Capture the cell that displays the provided text and extract its [x, y] central coordinate. 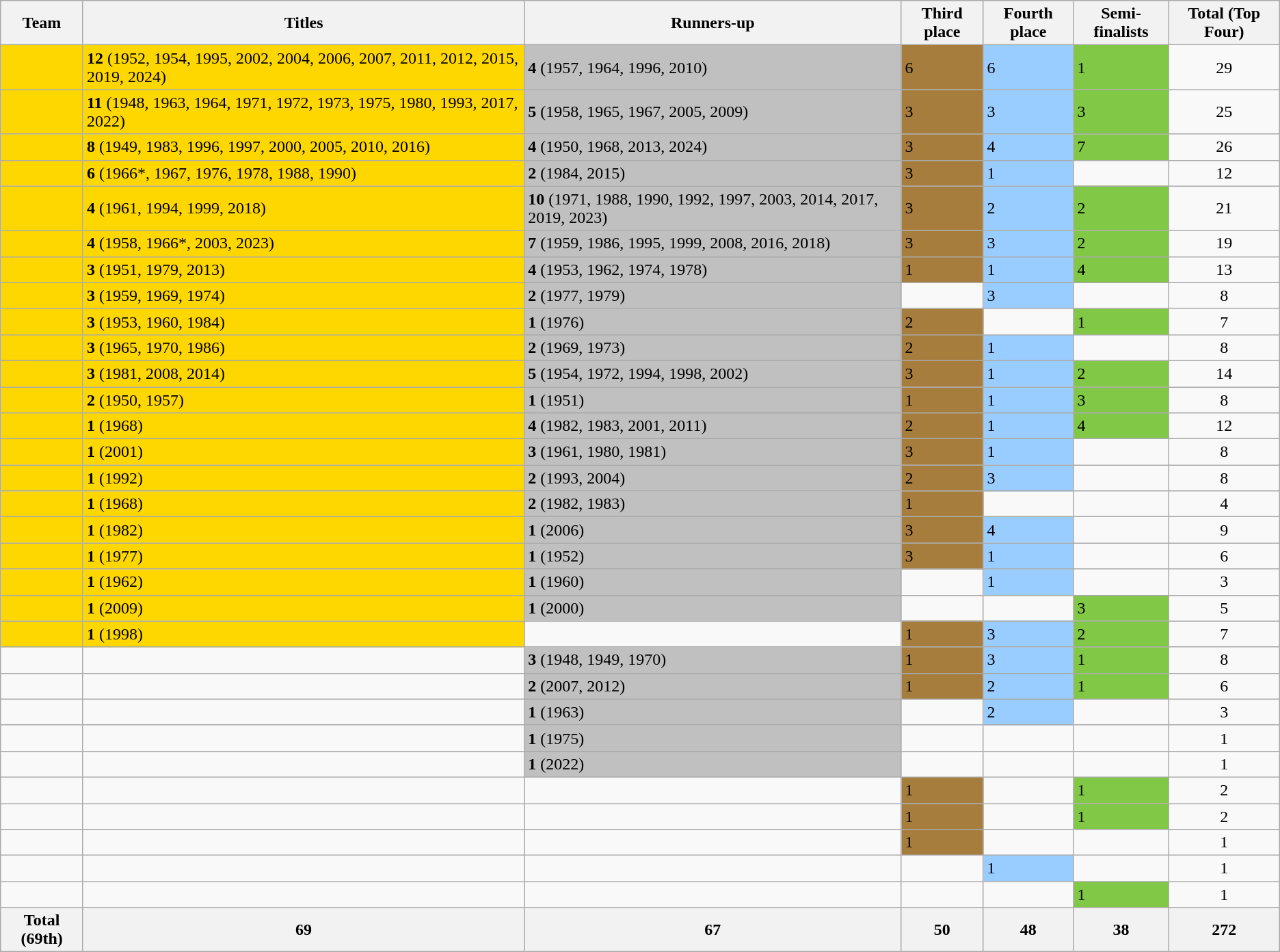
4 (1953, 1962, 1974, 1978) [712, 269]
Third place [942, 23]
2 (1969, 1973) [712, 347]
1 (1951) [712, 400]
21 [1224, 208]
10 (1971, 1988, 1990, 1992, 1997, 2003, 2014, 2017, 2019, 2023) [712, 208]
3 (1948, 1949, 1970) [712, 660]
67 [712, 930]
3 (1961, 1980, 1981) [712, 452]
1 (1962) [304, 582]
48 [1028, 930]
3 (1981, 2008, 2014) [304, 373]
19 [1224, 243]
1 (1998) [304, 634]
2 (1950, 1957) [304, 400]
Runners-up [712, 23]
13 [1224, 269]
Total (Top Four) [1224, 23]
5 (1954, 1972, 1994, 1998, 2002) [712, 373]
14 [1224, 373]
4 (1961, 1994, 1999, 2018) [304, 208]
4 (1957, 1964, 1996, 2010) [712, 67]
29 [1224, 67]
2 (1993, 2004) [712, 478]
Team [42, 23]
7 (1959, 1986, 1995, 1999, 2008, 2016, 2018) [712, 243]
9 [1224, 530]
1 (1976) [712, 321]
1 (2022) [712, 764]
1 (1975) [712, 738]
1 (1960) [712, 582]
1 (2009) [304, 608]
1 (1952) [712, 556]
Fourth place [1028, 23]
50 [942, 930]
5 [1224, 608]
4 (1950, 1968, 2013, 2024) [712, 147]
38 [1121, 930]
25 [1224, 112]
1 (1963) [712, 712]
Total (69th) [42, 930]
3 (1951, 1979, 2013) [304, 269]
1 (2000) [712, 608]
1 (1982) [304, 530]
11 (1948, 1963, 1964, 1971, 1972, 1973, 1975, 1980, 1993, 2017, 2022) [304, 112]
3 (1953, 1960, 1984) [304, 321]
2 (1982, 1983) [712, 504]
6 (1966*, 1967, 1976, 1978, 1988, 1990) [304, 173]
Titles [304, 23]
272 [1224, 930]
1 (1992) [304, 478]
3 (1959, 1969, 1974) [304, 295]
4 (1982, 1983, 2001, 2011) [712, 426]
2 (1977, 1979) [712, 295]
8 (1949, 1983, 1996, 1997, 2000, 2005, 2010, 2016) [304, 147]
2 (2007, 2012) [712, 686]
1 (2006) [712, 530]
26 [1224, 147]
5 (1958, 1965, 1967, 2005, 2009) [712, 112]
2 (1984, 2015) [712, 173]
12 (1952, 1954, 1995, 2002, 2004, 2006, 2007, 2011, 2012, 2015, 2019, 2024) [304, 67]
Semi-finalists [1121, 23]
4 (1958, 1966*, 2003, 2023) [304, 243]
1 (1977) [304, 556]
69 [304, 930]
3 (1965, 1970, 1986) [304, 347]
1 (2001) [304, 452]
